From the cell containing the given text, extract its center point as (X, Y) coordinate. 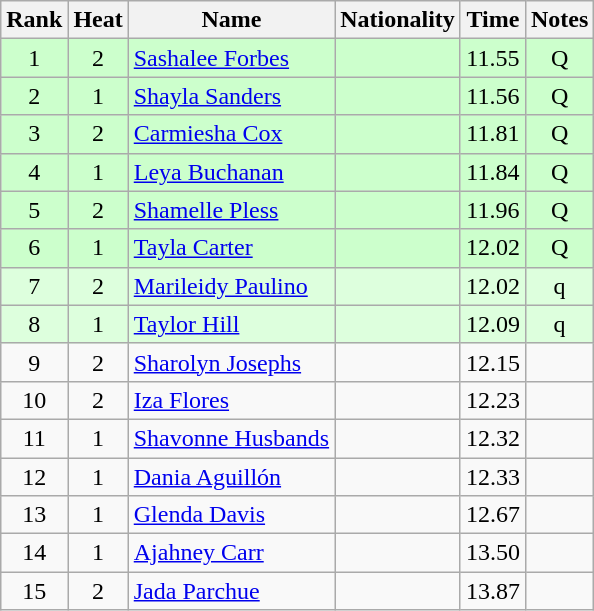
Nationality (398, 20)
12.67 (492, 515)
11.81 (492, 134)
Shamelle Pless (231, 210)
Jada Parchue (231, 591)
15 (34, 591)
Dania Aguillón (231, 477)
Heat (98, 20)
12.15 (492, 362)
12.32 (492, 438)
Shavonne Husbands (231, 438)
14 (34, 553)
11.56 (492, 96)
13 (34, 515)
Rank (34, 20)
Leya Buchanan (231, 172)
Glenda Davis (231, 515)
12.09 (492, 324)
5 (34, 210)
Iza Flores (231, 400)
Shayla Sanders (231, 96)
Ajahney Carr (231, 553)
Time (492, 20)
12.33 (492, 477)
Tayla Carter (231, 248)
11.96 (492, 210)
10 (34, 400)
Sharolyn Josephs (231, 362)
12 (34, 477)
9 (34, 362)
Notes (559, 20)
11.55 (492, 58)
6 (34, 248)
Taylor Hill (231, 324)
Carmiesha Cox (231, 134)
11 (34, 438)
Sashalee Forbes (231, 58)
13.50 (492, 553)
7 (34, 286)
Marileidy Paulino (231, 286)
13.87 (492, 591)
12.23 (492, 400)
3 (34, 134)
11.84 (492, 172)
Name (231, 20)
4 (34, 172)
8 (34, 324)
